Detect which cell encompasses the target text, then output its [x, y] center coordinate. 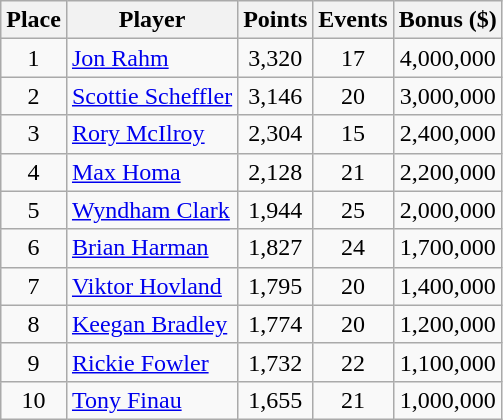
2,400,000 [448, 134]
1,000,000 [448, 400]
Points [276, 20]
2,304 [276, 134]
3,000,000 [448, 96]
1,700,000 [448, 248]
Brian Harman [152, 248]
10 [34, 400]
1,655 [276, 400]
24 [353, 248]
Player [152, 20]
1,100,000 [448, 362]
1,795 [276, 286]
1,200,000 [448, 324]
1,774 [276, 324]
3,320 [276, 58]
Jon Rahm [152, 58]
1,827 [276, 248]
25 [353, 210]
4,000,000 [448, 58]
4 [34, 172]
2,128 [276, 172]
3 [34, 134]
2,200,000 [448, 172]
Rickie Fowler [152, 362]
15 [353, 134]
Bonus ($) [448, 20]
1 [34, 58]
2,000,000 [448, 210]
5 [34, 210]
3,146 [276, 96]
17 [353, 58]
9 [34, 362]
7 [34, 286]
Scottie Scheffler [152, 96]
1,944 [276, 210]
Viktor Hovland [152, 286]
Rory McIlroy [152, 134]
22 [353, 362]
8 [34, 324]
Events [353, 20]
Keegan Bradley [152, 324]
1,732 [276, 362]
6 [34, 248]
1,400,000 [448, 286]
Wyndham Clark [152, 210]
2 [34, 96]
Place [34, 20]
Max Homa [152, 172]
Tony Finau [152, 400]
